Return [X, Y] of the center of cell containing provided text 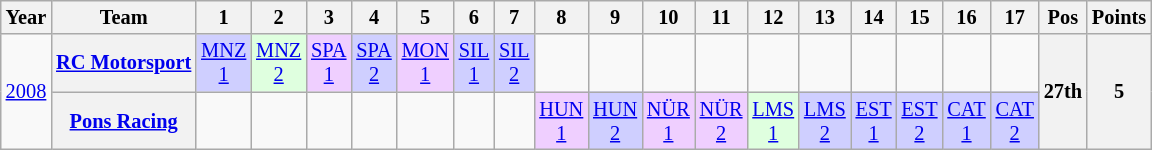
Team [124, 17]
SPA1 [328, 63]
17 [1015, 17]
Pos [1063, 17]
11 [722, 17]
6 [474, 17]
4 [374, 17]
EST2 [920, 121]
NÜR2 [722, 121]
HUN1 [561, 121]
14 [874, 17]
SIL2 [514, 63]
SIL1 [474, 63]
CAT2 [1015, 121]
Year [26, 17]
LMS2 [825, 121]
15 [920, 17]
LMS1 [773, 121]
SPA2 [374, 63]
9 [615, 17]
7 [514, 17]
Pons Racing [124, 121]
3 [328, 17]
27th [1063, 92]
MNZ2 [278, 63]
12 [773, 17]
2008 [26, 92]
EST1 [874, 121]
Points [1119, 17]
RC Motorsport [124, 63]
MON1 [426, 63]
10 [668, 17]
1 [224, 17]
NÜR1 [668, 121]
16 [966, 17]
13 [825, 17]
HUN2 [615, 121]
CAT1 [966, 121]
MNZ1 [224, 63]
2 [278, 17]
8 [561, 17]
